Output the (x, y) coordinate of the center of the cell containing the given text.  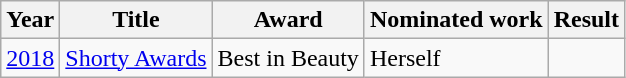
Best in Beauty (288, 58)
Herself (456, 58)
Nominated work (456, 20)
2018 (30, 58)
Result (586, 20)
Award (288, 20)
Year (30, 20)
Shorty Awards (136, 58)
Title (136, 20)
